Find where the given text appears and provide that cell's center as [X, Y] coordinate. 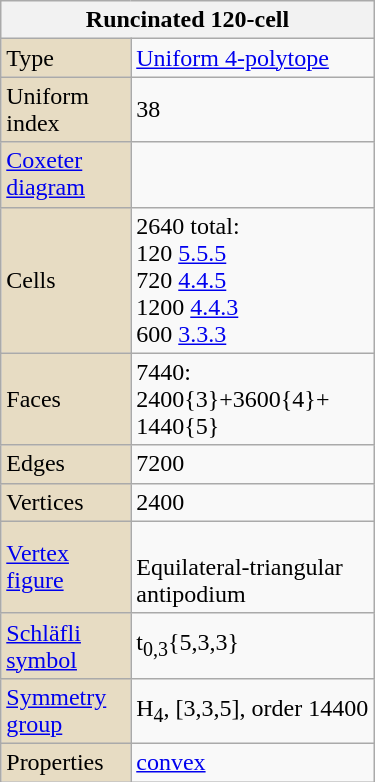
2400 [253, 502]
convex [253, 762]
Uniform index [66, 110]
Edges [66, 464]
Runcinated 120-cell [188, 20]
Vertices [66, 502]
Symmetry group [66, 710]
38 [253, 110]
Schläfli symbol [66, 646]
t0,3{5,3,3} [253, 646]
Type [66, 58]
7440:2400{3}+3600{4}+1440{5} [253, 399]
Equilateral-triangular antipodium [253, 567]
Coxeter diagram [66, 174]
Cells [66, 280]
Faces [66, 399]
Uniform 4-polytope [253, 58]
H4, [3,3,5], order 14400 [253, 710]
Vertex figure [66, 567]
Properties [66, 762]
2640 total:120 5.5.5 720 4.4.5 1200 4.4.3 600 3.3.3 [253, 280]
7200 [253, 464]
